Locate the cell with the specified text and output its (X, Y) center coordinate. 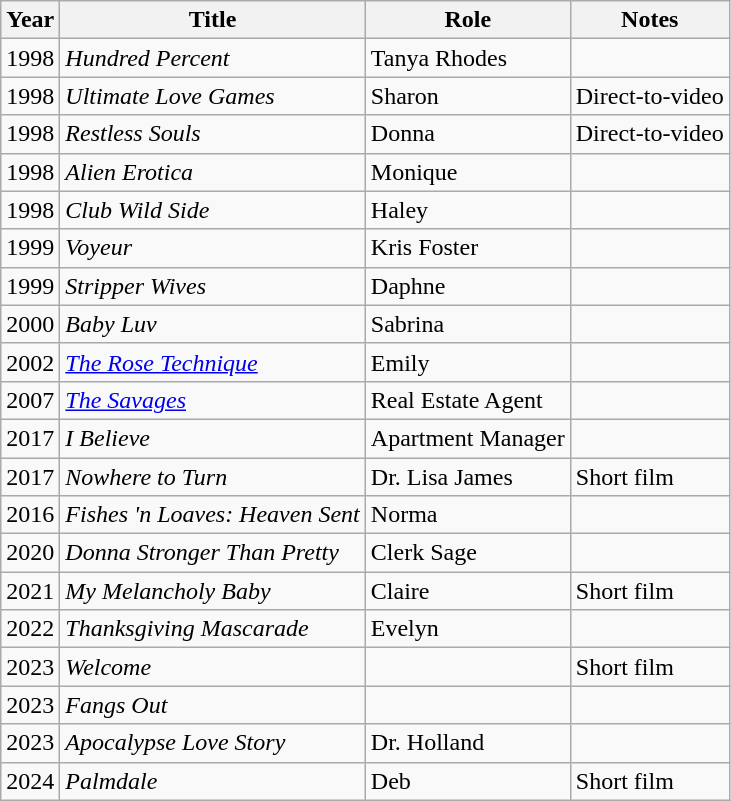
Welcome (212, 667)
2000 (30, 324)
Stripper Wives (212, 286)
2016 (30, 515)
Title (212, 20)
Hundred Percent (212, 58)
Voyeur (212, 248)
Real Estate Agent (468, 400)
2021 (30, 591)
Sabrina (468, 324)
Fangs Out (212, 705)
2020 (30, 553)
Monique (468, 172)
Notes (650, 20)
Norma (468, 515)
Dr. Holland (468, 743)
2024 (30, 781)
Tanya Rhodes (468, 58)
Emily (468, 362)
Role (468, 20)
Palmdale (212, 781)
The Rose Technique (212, 362)
Daphne (468, 286)
Club Wild Side (212, 210)
My Melancholy Baby (212, 591)
Apocalypse Love Story (212, 743)
Donna Stronger Than Pretty (212, 553)
2007 (30, 400)
Ultimate Love Games (212, 96)
Claire (468, 591)
Haley (468, 210)
Dr. Lisa James (468, 477)
Clerk Sage (468, 553)
Nowhere to Turn (212, 477)
The Savages (212, 400)
Kris Foster (468, 248)
Donna (468, 134)
Baby Luv (212, 324)
Year (30, 20)
2022 (30, 629)
Deb (468, 781)
Alien Erotica (212, 172)
Thanksgiving Mascarade (212, 629)
Apartment Manager (468, 438)
Fishes 'n Loaves: Heaven Sent (212, 515)
Evelyn (468, 629)
I Believe (212, 438)
2002 (30, 362)
Restless Souls (212, 134)
Sharon (468, 96)
